Pinpoint the cell where the given text exists, returning its [X, Y] midpoint coordinate. 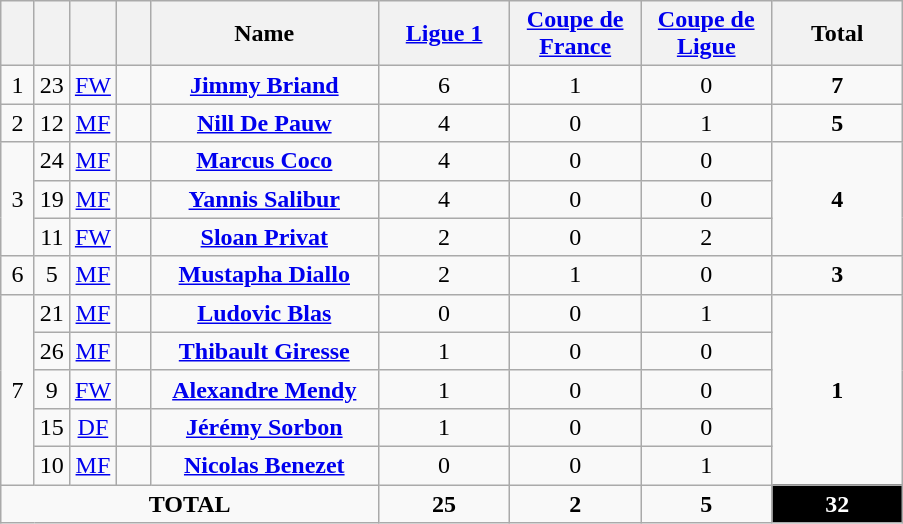
Coupe de France [576, 34]
Jérémy Sorbon [264, 427]
9 [52, 389]
Name [264, 34]
Ludovic Blas [264, 313]
Mustapha Diallo [264, 275]
Ligue 1 [444, 34]
Alexandre Mendy [264, 389]
Coupe de Ligue [706, 34]
19 [52, 199]
10 [52, 465]
21 [52, 313]
23 [52, 85]
Sloan Privat [264, 237]
26 [52, 351]
Marcus Coco [264, 161]
Nicolas Benezet [264, 465]
TOTAL [190, 503]
32 [838, 503]
Thibault Giresse [264, 351]
Total [838, 34]
15 [52, 427]
24 [52, 161]
Jimmy Briand [264, 85]
25 [444, 503]
Nill De Pauw [264, 123]
DF [92, 427]
12 [52, 123]
Yannis Salibur [264, 199]
11 [52, 237]
